Locate the cell with the specified text and output its [X, Y] center coordinate. 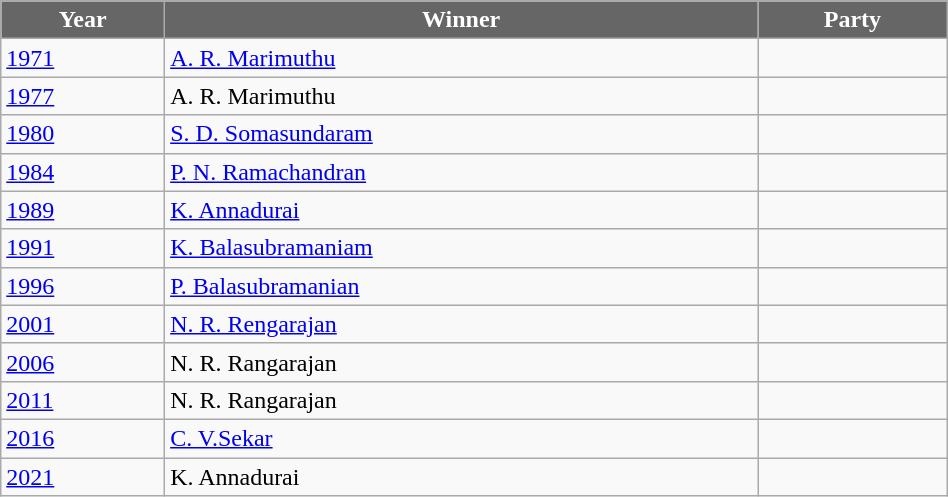
K. Balasubramaniam [462, 248]
2021 [83, 477]
S. D. Somasundaram [462, 134]
Winner [462, 20]
2011 [83, 400]
2006 [83, 362]
P. Balasubramanian [462, 286]
P. N. Ramachandran [462, 172]
1991 [83, 248]
1977 [83, 96]
Year [83, 20]
1989 [83, 210]
C. V.Sekar [462, 438]
1971 [83, 58]
1980 [83, 134]
1996 [83, 286]
2016 [83, 438]
Party [853, 20]
1984 [83, 172]
2001 [83, 324]
N. R. Rengarajan [462, 324]
